Find where the given text appears and provide that cell's center as (x, y) coordinate. 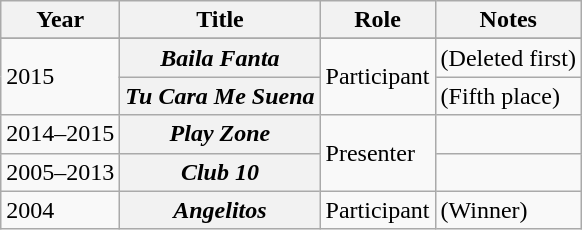
Angelitos (220, 210)
Club 10 (220, 172)
Notes (508, 20)
2014–2015 (60, 134)
Role (378, 20)
2005–2013 (60, 172)
Presenter (378, 153)
2004 (60, 210)
Play Zone (220, 134)
(Winner) (508, 210)
2015 (60, 77)
Title (220, 20)
Year (60, 20)
Baila Fanta (220, 58)
Tu Cara Me Suena (220, 96)
(Deleted first) (508, 58)
(Fifth place) (508, 96)
